Extract the (x, y) coordinate from the center of the cell holding the provided text.  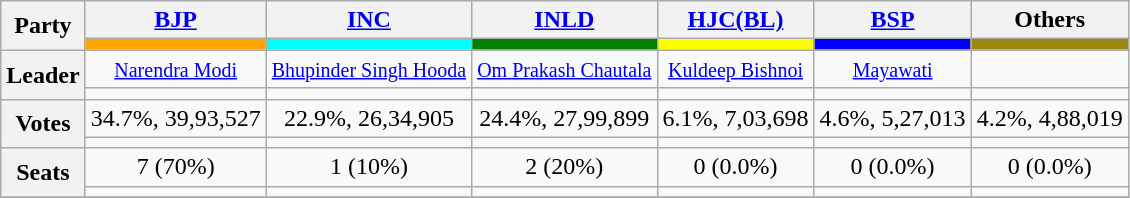
22.9%, 26,34,905 (368, 118)
4.6%, 5,27,013 (892, 118)
Seats (43, 172)
Kuldeep Bishnoi (736, 69)
34.7%, 39,93,527 (176, 118)
6.1%, 7,03,698 (736, 118)
7 (70%) (176, 167)
Narendra Modi (176, 69)
BJP (176, 20)
BSP (892, 20)
24.4%, 27,99,899 (564, 118)
Bhupinder Singh Hooda (368, 69)
Others (1050, 20)
Leader (43, 74)
INC (368, 20)
Party (43, 26)
INLD (564, 20)
2 (20%) (564, 167)
1 (10%) (368, 167)
HJC(BL) (736, 20)
Votes (43, 124)
4.2%, 4,88,019 (1050, 118)
Om Prakash Chautala (564, 69)
Mayawati (892, 69)
